Capture the cell that displays the provided text and extract its [x, y] central coordinate. 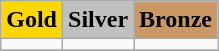
Gold [32, 20]
Silver [98, 20]
Bronze [176, 20]
